Scan for the cell matching the given text and deliver its (X, Y) coordinate at center. 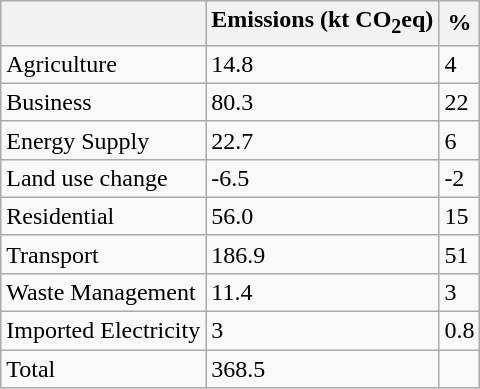
Transport (104, 254)
Total (104, 369)
Energy Supply (104, 140)
15 (460, 216)
Business (104, 102)
Agriculture (104, 64)
56.0 (322, 216)
22.7 (322, 140)
0.8 (460, 331)
Residential (104, 216)
Waste Management (104, 292)
80.3 (322, 102)
-2 (460, 178)
368.5 (322, 369)
51 (460, 254)
11.4 (322, 292)
186.9 (322, 254)
Land use change (104, 178)
14.8 (322, 64)
6 (460, 140)
4 (460, 64)
22 (460, 102)
% (460, 23)
Imported Electricity (104, 331)
Emissions (kt CO2eq) (322, 23)
-6.5 (322, 178)
